Locate the cell with the specified text and output its [X, Y] center coordinate. 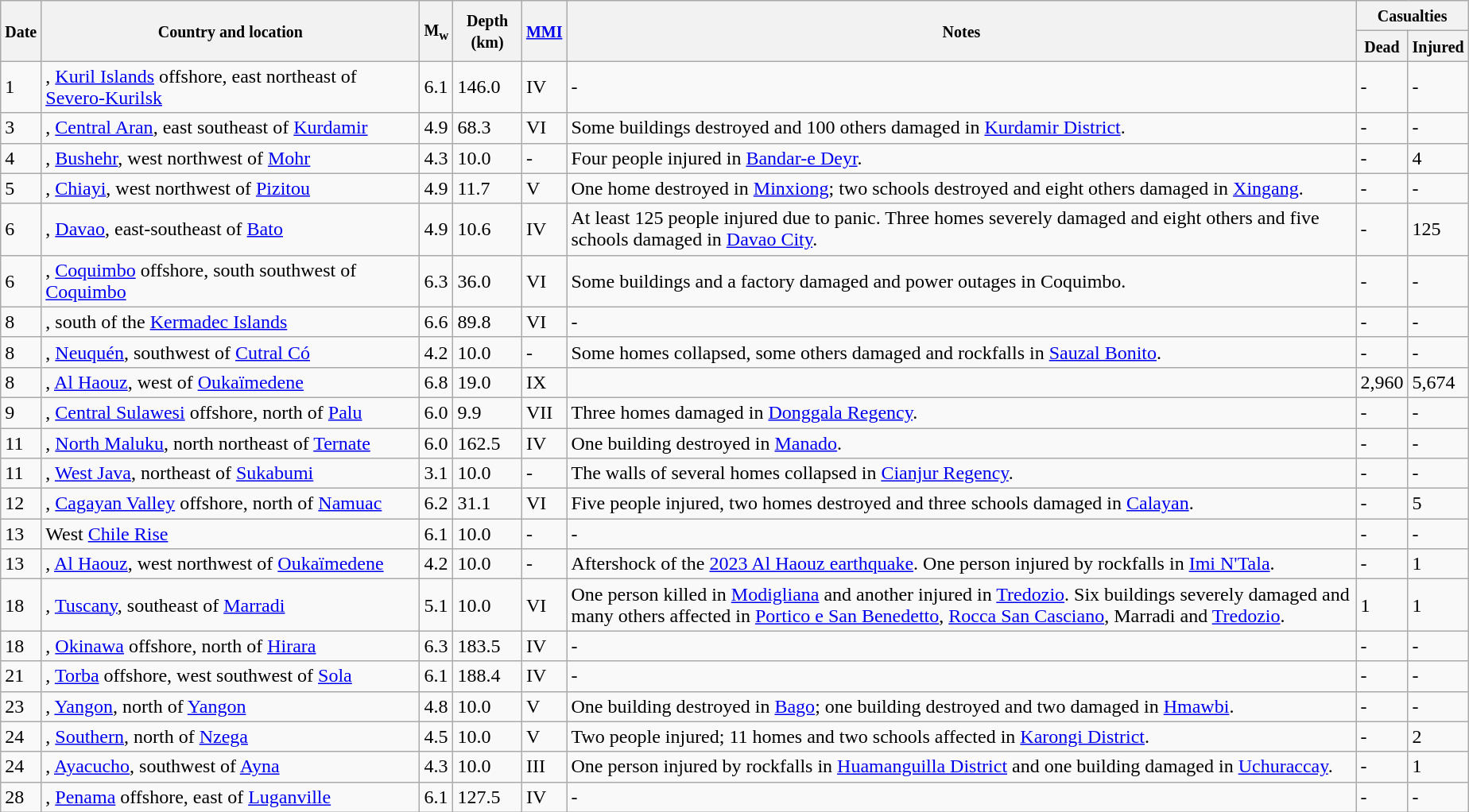
3.1 [436, 474]
Mw [436, 31]
, Neuquén, southwest of Cutral Có [231, 352]
, Tuscany, southeast of Marradi [231, 605]
21 [21, 676]
Four people injured in Bandar-e Deyr. [962, 158]
Some homes collapsed, some others damaged and rockfalls in Sauzal Bonito. [962, 352]
Dead [1382, 46]
Depth (km) [488, 31]
Five people injured, two homes destroyed and three schools damaged in Calayan. [962, 504]
12 [21, 504]
Date [21, 31]
Casualties [1412, 16]
4.8 [436, 706]
89.8 [488, 322]
MMI [544, 31]
Notes [962, 31]
VII [544, 412]
One building destroyed in Manado. [962, 443]
, Chiayi, west northwest of Pizitou [231, 188]
, North Maluku, north northeast of Ternate [231, 443]
Country and location [231, 31]
188.4 [488, 676]
, Southern, north of Nzega [231, 737]
23 [21, 706]
28 [21, 797]
, Cagayan Valley offshore, north of Namuac [231, 504]
10.6 [488, 229]
III [544, 767]
Some buildings and a factory damaged and power outages in Coquimbo. [962, 281]
, Al Haouz, west northwest of Oukaïmedene [231, 564]
, Davao, east-southeast of Bato [231, 229]
31.1 [488, 504]
9 [21, 412]
6.6 [436, 322]
, Yangon, north of Yangon [231, 706]
One building destroyed in Bago; one building destroyed and two damaged in Hmawbi. [962, 706]
, Okinawa offshore, north of Hirara [231, 646]
4.5 [436, 737]
, West Java, northeast of Sukabumi [231, 474]
, Kuril Islands offshore, east northeast of Severo-Kurilsk [231, 87]
162.5 [488, 443]
IX [544, 382]
, Torba offshore, west southwest of Sola [231, 676]
One person injured by rockfalls in Huamanguilla District and one building damaged in Uchuraccay. [962, 767]
Injured [1438, 46]
19.0 [488, 382]
At least 125 people injured due to panic. Three homes severely damaged and eight others and five schools damaged in Davao City. [962, 229]
, Al Haouz, west of Oukaïmedene [231, 382]
5.1 [436, 605]
Aftershock of the 2023 Al Haouz earthquake. One person injured by rockfalls in Imi N'Tala. [962, 564]
, Coquimbo offshore, south southwest of Coquimbo [231, 281]
183.5 [488, 646]
Three homes damaged in Donggala Regency. [962, 412]
, Ayacucho, southwest of Ayna [231, 767]
36.0 [488, 281]
, Central Aran, east southeast of Kurdamir [231, 128]
2 [1438, 737]
9.9 [488, 412]
The walls of several homes collapsed in Cianjur Regency. [962, 474]
3 [21, 128]
125 [1438, 229]
West Chile Rise [231, 534]
, Central Sulawesi offshore, north of Palu [231, 412]
Two people injured; 11 homes and two schools affected in Karongi District. [962, 737]
One home destroyed in Minxiong; two schools destroyed and eight others damaged in Xingang. [962, 188]
68.3 [488, 128]
11.7 [488, 188]
, Bushehr, west northwest of Mohr [231, 158]
, Penama offshore, east of Luganville [231, 797]
Some buildings destroyed and 100 others damaged in Kurdamir District. [962, 128]
6.2 [436, 504]
2,960 [1382, 382]
127.5 [488, 797]
5,674 [1438, 382]
, south of the Kermadec Islands [231, 322]
146.0 [488, 87]
6.8 [436, 382]
